Extract the [X, Y] coordinate from the center of the cell holding the provided text.  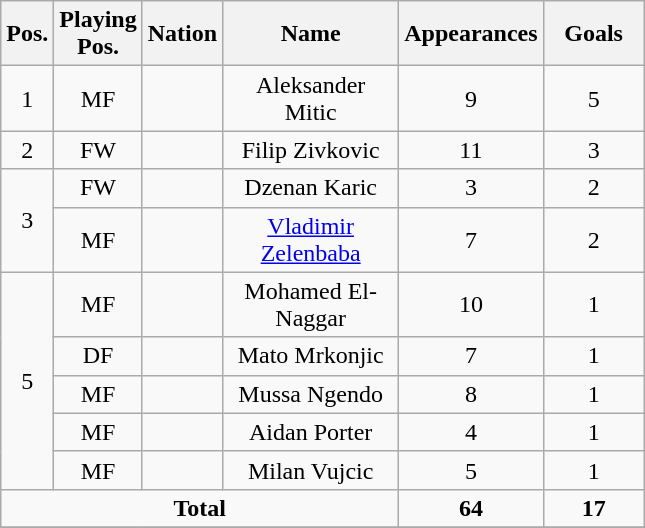
Aidan Porter [311, 432]
Mussa Ngendo [311, 394]
Filip Zivkovic [311, 150]
Pos. [28, 34]
8 [471, 394]
Playing Pos. [98, 34]
Milan Vujcic [311, 470]
10 [471, 304]
17 [594, 508]
4 [471, 432]
Goals [594, 34]
DF [98, 356]
11 [471, 150]
Dzenan Karic [311, 188]
Appearances [471, 34]
Mato Mrkonjic [311, 356]
Vladimir Zelenbaba [311, 240]
Mohamed El-Naggar [311, 304]
Name [311, 34]
9 [471, 98]
Aleksander Mitic [311, 98]
64 [471, 508]
Total [200, 508]
Nation [182, 34]
